Capture the cell that displays the provided text and extract its (x, y) central coordinate. 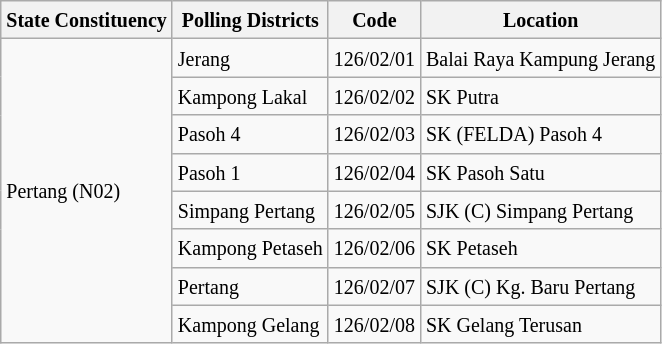
Polling Districts (250, 20)
126/02/07 (374, 286)
SJK (C) Simpang Pertang (540, 210)
126/02/05 (374, 210)
Kampong Petaseh (250, 248)
Kampong Gelang (250, 324)
Pertang (250, 286)
Balai Raya Kampung Jerang (540, 58)
Location (540, 20)
126/02/02 (374, 96)
SK Petaseh (540, 248)
Simpang Pertang (250, 210)
Pertang (N02) (87, 191)
126/02/01 (374, 58)
SK Pasoh Satu (540, 172)
SJK (C) Kg. Baru Pertang (540, 286)
126/02/03 (374, 134)
Pasoh 1 (250, 172)
Code (374, 20)
State Constituency (87, 20)
Kampong Lakal (250, 96)
SK Gelang Terusan (540, 324)
126/02/04 (374, 172)
SK Putra (540, 96)
126/02/08 (374, 324)
126/02/06 (374, 248)
Jerang (250, 58)
Pasoh 4 (250, 134)
SK (FELDA) Pasoh 4 (540, 134)
